Return (x, y) of the center of cell containing provided text 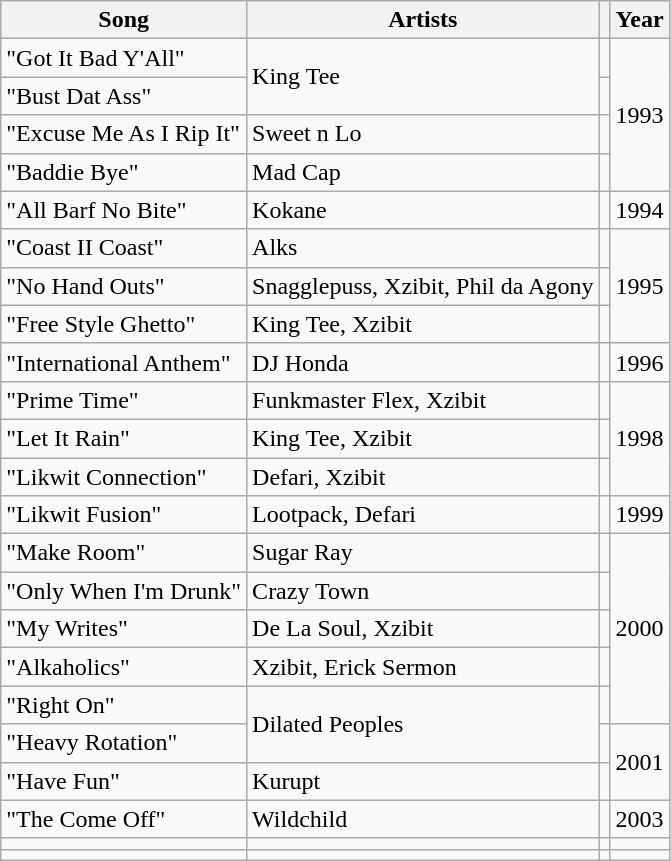
Mad Cap (423, 172)
"Let It Rain" (124, 438)
DJ Honda (423, 362)
Year (640, 20)
"My Writes" (124, 629)
1995 (640, 286)
2000 (640, 629)
"Got It Bad Y'All" (124, 58)
"Heavy Rotation" (124, 743)
"Make Room" (124, 553)
Wildchild (423, 819)
1993 (640, 115)
Lootpack, Defari (423, 515)
Song (124, 20)
"Right On" (124, 705)
Sweet n Lo (423, 134)
"The Come Off" (124, 819)
"Likwit Fusion" (124, 515)
Artists (423, 20)
Sugar Ray (423, 553)
"Have Fun" (124, 781)
Defari, Xzibit (423, 477)
1999 (640, 515)
Dilated Peoples (423, 724)
2003 (640, 819)
1996 (640, 362)
"Alkaholics" (124, 667)
Kurupt (423, 781)
Funkmaster Flex, Xzibit (423, 400)
"Excuse Me As I Rip It" (124, 134)
"Only When I'm Drunk" (124, 591)
"No Hand Outs" (124, 286)
"Likwit Connection" (124, 477)
King Tee (423, 77)
"Baddie Bye" (124, 172)
"Prime Time" (124, 400)
1998 (640, 438)
"International Anthem" (124, 362)
2001 (640, 762)
Kokane (423, 210)
Crazy Town (423, 591)
"Coast II Coast" (124, 248)
"Bust Dat Ass" (124, 96)
Snagglepuss, Xzibit, Phil da Agony (423, 286)
"All Barf No Bite" (124, 210)
"Free Style Ghetto" (124, 324)
Alks (423, 248)
De La Soul, Xzibit (423, 629)
1994 (640, 210)
Xzibit, Erick Sermon (423, 667)
